Detect which cell encompasses the target text, then output its [x, y] center coordinate. 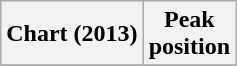
Peakposition [189, 34]
Chart (2013) [72, 34]
